Detect which cell encompasses the target text, then output its [x, y] center coordinate. 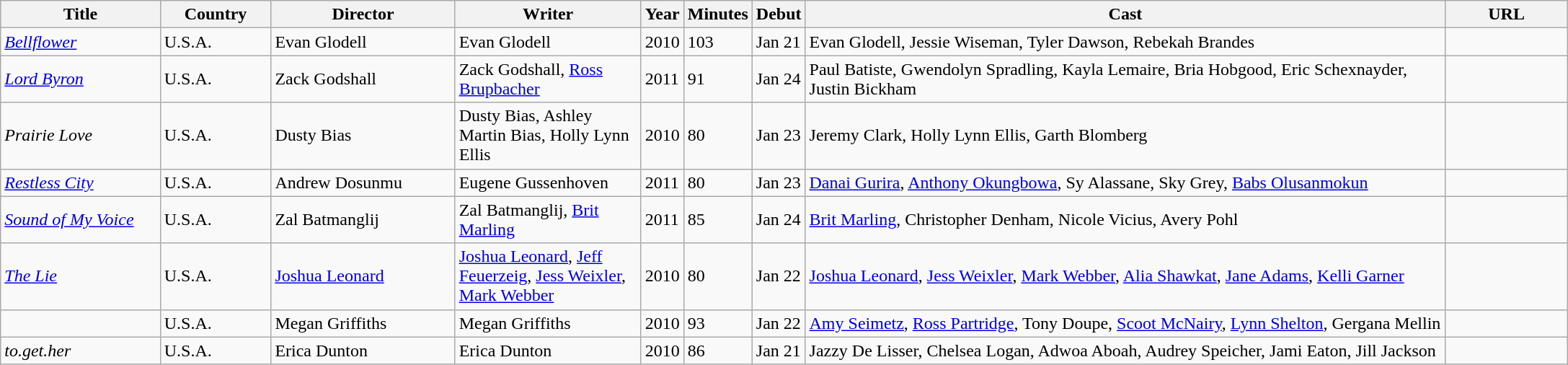
Lord Byron [81, 79]
Andrew Dosunmu [363, 182]
Dusty Bias [363, 136]
Evan Glodell, Jessie Wiseman, Tyler Dawson, Rebekah Brandes [1125, 42]
Cast [1125, 14]
Restless City [81, 182]
Brit Marling, Christopher Denham, Nicole Vicius, Avery Pohl [1125, 219]
Jazzy De Lisser, Chelsea Logan, Adwoa Aboah, Audrey Speicher, Jami Eaton, Jill Jackson [1125, 351]
Debut [779, 14]
Danai Gurira, Anthony Okungbowa, Sy Alassane, Sky Grey, Babs Olusanmokun [1125, 182]
85 [718, 219]
Amy Seimetz, Ross Partridge, Tony Doupe, Scoot McNairy, Lynn Shelton, Gergana Mellin [1125, 323]
Paul Batiste, Gwendolyn Spradling, Kayla Lemaire, Bria Hobgood, Eric Schexnayder, Justin Bickham [1125, 79]
The Lie [81, 276]
to.get.her [81, 351]
Year [662, 14]
Writer [548, 14]
93 [718, 323]
Minutes [718, 14]
Director [363, 14]
Zack Godshall, Ross Brupbacher [548, 79]
Dusty Bias, Ashley Martin Bias, Holly Lynn Ellis [548, 136]
91 [718, 79]
Title [81, 14]
Eugene Gussenhoven [548, 182]
Prairie Love [81, 136]
86 [718, 351]
Bellflower [81, 42]
Joshua Leonard, Jess Weixler, Mark Webber, Alia Shawkat, Jane Adams, Kelli Garner [1125, 276]
URL [1507, 14]
Sound of My Voice [81, 219]
Zal Batmanglij [363, 219]
103 [718, 42]
Joshua Leonard, Jeff Feuerzeig, Jess Weixler, Mark Webber [548, 276]
Zack Godshall [363, 79]
Joshua Leonard [363, 276]
Jeremy Clark, Holly Lynn Ellis, Garth Blomberg [1125, 136]
Country [216, 14]
Zal Batmanglij, Brit Marling [548, 219]
